Scan for the cell matching the given text and deliver its (x, y) coordinate at center. 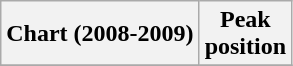
Peakposition (245, 34)
Chart (2008-2009) (100, 34)
